Search for the cell housing the specified text and yield its (X, Y) center coordinate. 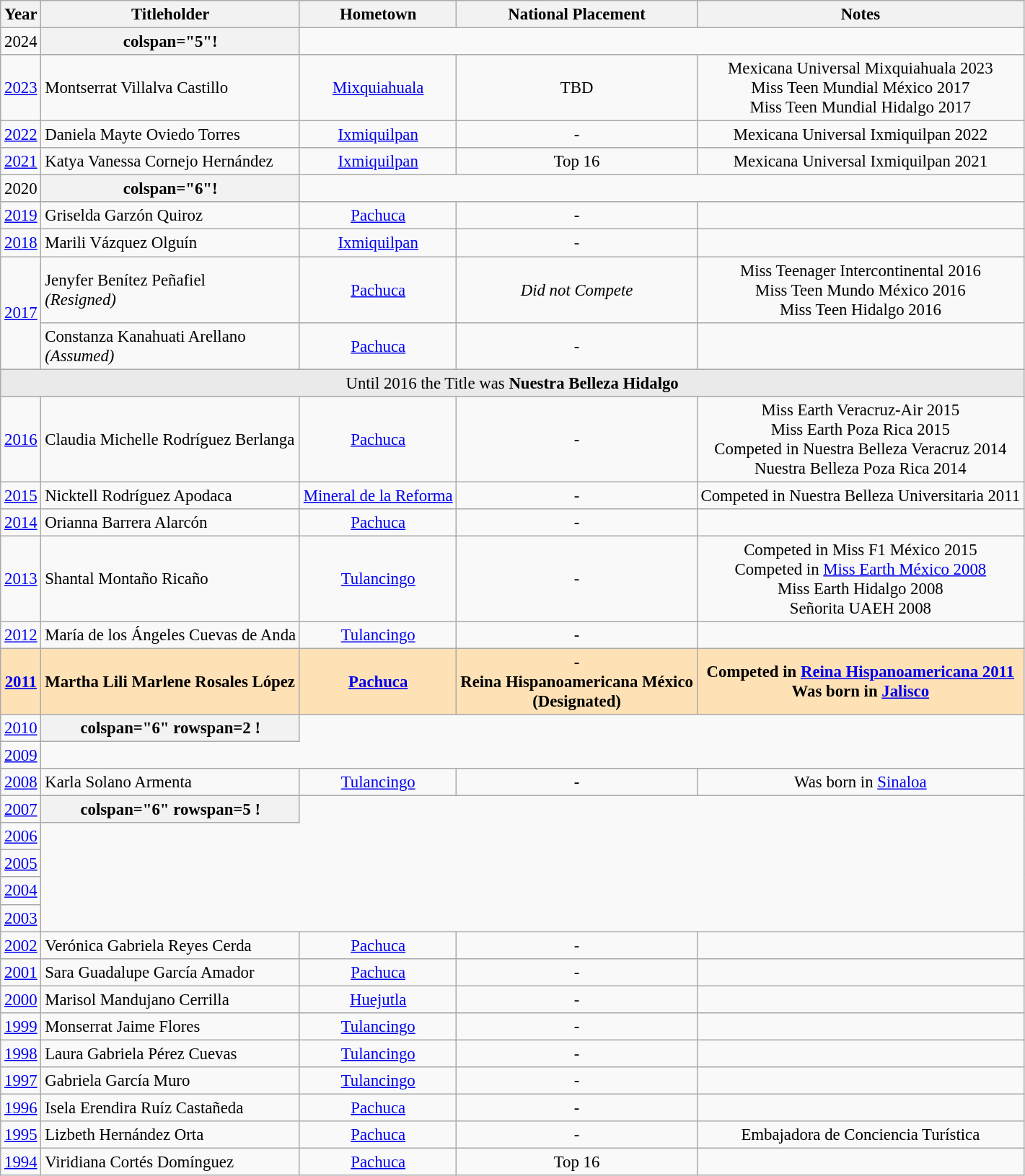
Lizbeth Hernández Orta (170, 1135)
TBD (577, 88)
Verónica Gabriela Reyes Cerda (170, 945)
2010 (21, 728)
2019 (21, 216)
1995 (21, 1135)
Hometown (378, 14)
Karla Solano Armenta (170, 782)
Notes (860, 14)
2001 (21, 972)
2017 (21, 313)
Competed in Nuestra Belleza Universitaria 2011 (860, 495)
1999 (21, 1027)
Year (21, 14)
2014 (21, 523)
Mixquiahuala (378, 88)
Competed in Reina Hispanoamericana 2011Was born in Jalisco (860, 681)
Titleholder (170, 14)
Daniela Mayte Oviedo Torres (170, 135)
1998 (21, 1053)
2012 (21, 635)
Martha Lili Marlene Rosales López (170, 681)
Miss Earth Veracruz-Air 2015Miss Earth Poza Rica 2015Competed in Nuestra Belleza Veracruz 2014Nuestra Belleza Poza Rica 2014 (860, 438)
Orianna Barrera Alarcón (170, 523)
Competed in Miss F1 México 2015Competed in Miss Earth México 2008Miss Earth Hidalgo 2008Señorita UAEH 2008 (860, 578)
Montserrat Villalva Castillo (170, 88)
colspan="6"! (170, 189)
2005 (21, 864)
Monserrat Jaime Flores (170, 1027)
2015 (21, 495)
Marisol Mandujano Cerrilla (170, 999)
1994 (21, 1162)
2003 (21, 918)
colspan="6" rowspan=2 ! (170, 728)
Isela Erendira Ruíz Castañeda (170, 1108)
colspan="6" rowspan=5 ! (170, 810)
1996 (21, 1108)
2006 (21, 836)
2000 (21, 999)
Laura Gabriela Pérez Cuevas (170, 1053)
Did not Compete (577, 290)
2018 (21, 243)
2013 (21, 578)
Nicktell Rodríguez Apodaca (170, 495)
2020 (21, 189)
1997 (21, 1081)
2023 (21, 88)
2021 (21, 162)
Was born in Sinaloa (860, 782)
Constanza Kanahuati Arellano(Assumed) (170, 346)
Mexicana Universal Mixquiahuala 2023Miss Teen Mundial México 2017Miss Teen Mundial Hidalgo 2017 (860, 88)
2016 (21, 438)
2004 (21, 891)
María de los Ángeles Cuevas de Anda (170, 635)
2007 (21, 810)
2009 (21, 756)
Jenyfer Benítez Peñafiel(Resigned) (170, 290)
Shantal Montaño Ricaño (170, 578)
Embajadora de Conciencia Turística (860, 1135)
colspan="5"! (170, 42)
Mexicana Universal Ixmiquilpan 2021 (860, 162)
2024 (21, 42)
Huejutla (378, 999)
Viridiana Cortés Domínguez (170, 1162)
2008 (21, 782)
Until 2016 the Title was Nuestra Belleza Hidalgo (512, 383)
Sara Guadalupe García Amador (170, 972)
Marili Vázquez Olguín (170, 243)
Griselda Garzón Quiroz (170, 216)
National Placement (577, 14)
Gabriela García Muro (170, 1081)
-Reina Hispanoamericana México(Designated) (577, 681)
Claudia Michelle Rodríguez Berlanga (170, 438)
Katya Vanessa Cornejo Hernández (170, 162)
2011 (21, 681)
Miss Teenager Intercontinental 2016Miss Teen Mundo México 2016Miss Teen Hidalgo 2016 (860, 290)
2002 (21, 945)
Mineral de la Reforma (378, 495)
Mexicana Universal Ixmiquilpan 2022 (860, 135)
2022 (21, 135)
